For the text-containing cell, return its midpoint in (x, y) coordinate format. 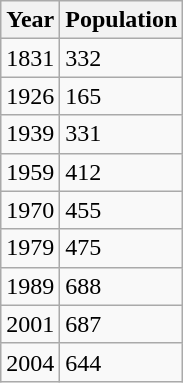
331 (122, 134)
2004 (30, 362)
1939 (30, 134)
644 (122, 362)
1979 (30, 248)
1970 (30, 210)
332 (122, 58)
1959 (30, 172)
165 (122, 96)
1989 (30, 286)
2001 (30, 324)
1926 (30, 96)
455 (122, 210)
687 (122, 324)
688 (122, 286)
475 (122, 248)
1831 (30, 58)
Year (30, 20)
412 (122, 172)
Population (122, 20)
